Search for the cell housing the specified text and yield its [X, Y] center coordinate. 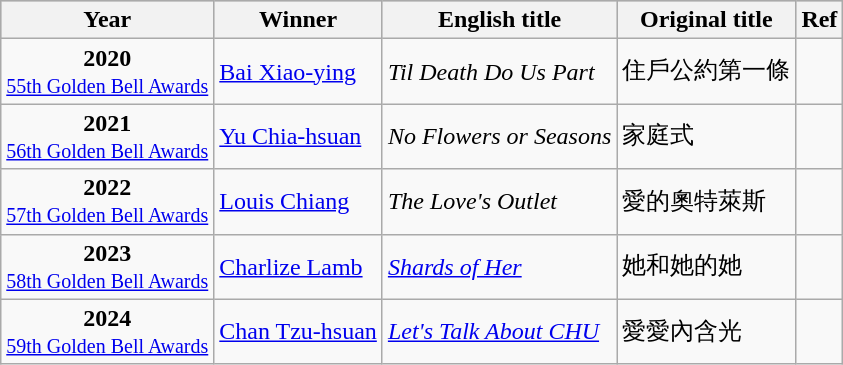
2022 57th Golden Bell Awards [108, 202]
The Love's Outlet [499, 202]
Ref [820, 20]
家庭式 [706, 136]
2021 56th Golden Bell Awards [108, 136]
Shards of Her [499, 266]
2024 59th Golden Bell Awards [108, 332]
Louis Chiang [298, 202]
No Flowers or Seasons [499, 136]
Year [108, 20]
Let's Talk About CHU [499, 332]
愛愛內含光 [706, 332]
住戶公約第一條 [706, 72]
Bai Xiao-ying [298, 72]
Til Death Do Us Part [499, 72]
Charlize Lamb [298, 266]
Chan Tzu-hsuan [298, 332]
Original title [706, 20]
愛的奧特萊斯 [706, 202]
2023 58th Golden Bell Awards [108, 266]
她和她的她 [706, 266]
English title [499, 20]
Yu Chia-hsuan [298, 136]
2020 55th Golden Bell Awards [108, 72]
Winner [298, 20]
